Pinpoint the cell where the given text exists, returning its (x, y) midpoint coordinate. 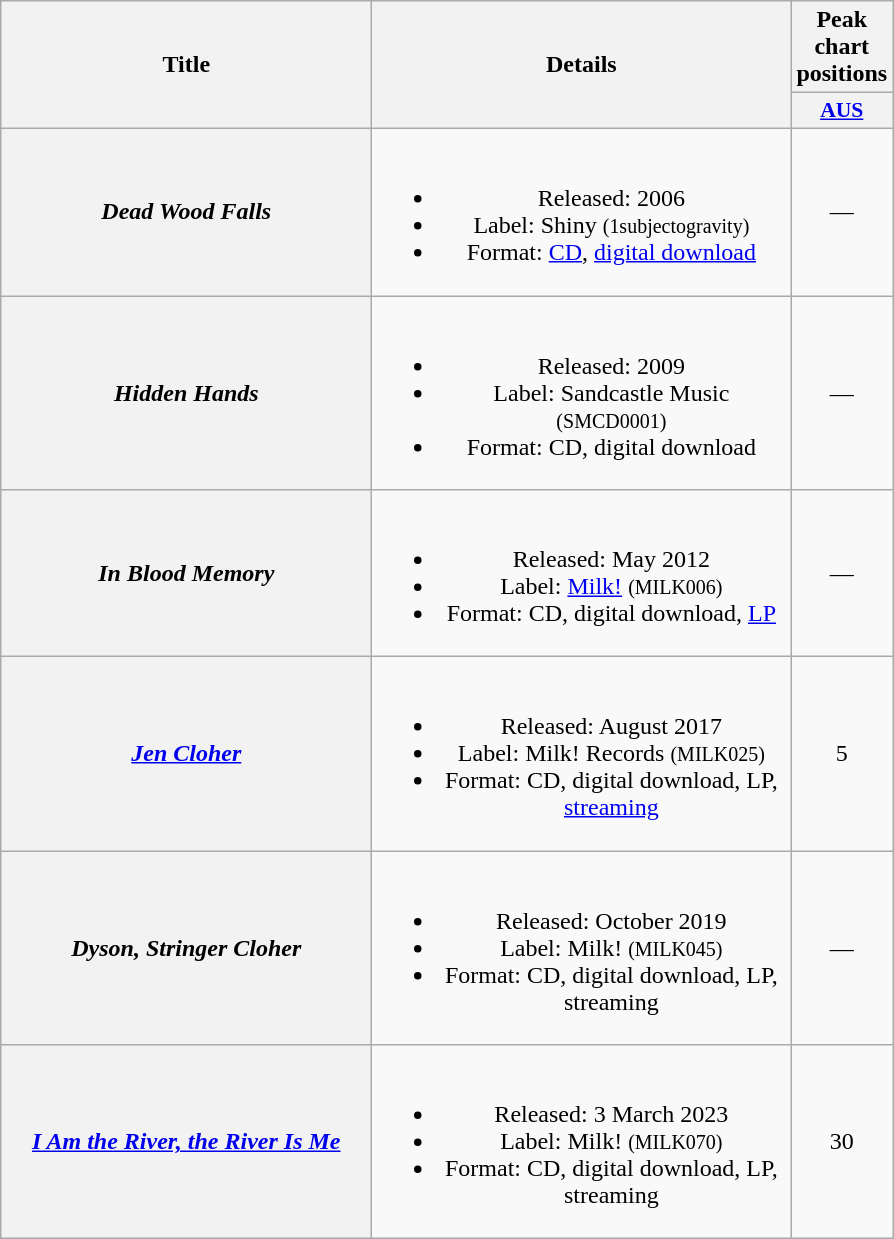
Title (186, 65)
Dyson, Stringer Cloher (186, 948)
Released: October 2019Label: Milk! (MILK045)Format: CD, digital download, LP, streaming (582, 948)
Released: May 2012Label: Milk! (MILK006)Format: CD, digital download, LP (582, 574)
Released: August 2017Label: Milk! Records (MILK025)Format: CD, digital download, LP, streaming (582, 754)
AUS (842, 111)
Released: 2006Label: Shiny (1subjectogravity)Format: CD, digital download (582, 212)
I Am the River, the River Is Me (186, 1142)
Released: 3 March 2023Label: Milk! (MILK070)Format: CD, digital download, LP, streaming (582, 1142)
Peak chart positions (842, 47)
Details (582, 65)
Dead Wood Falls (186, 212)
Hidden Hands (186, 393)
In Blood Memory (186, 574)
5 (842, 754)
Released: 2009Label: Sandcastle Music (SMCD0001)Format: CD, digital download (582, 393)
Jen Cloher (186, 754)
30 (842, 1142)
